Detect which cell encompasses the target text, then output its [x, y] center coordinate. 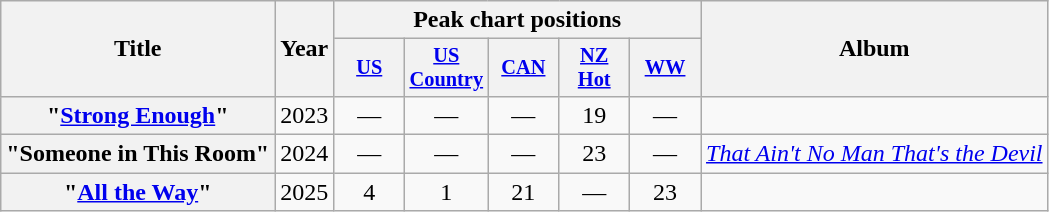
"Strong Enough" [138, 115]
2025 [304, 192]
2024 [304, 154]
19 [594, 115]
WW [666, 68]
Year [304, 49]
USCountry [446, 68]
21 [524, 192]
Peak chart positions [518, 20]
US [370, 68]
2023 [304, 115]
1 [446, 192]
"Someone in This Room" [138, 154]
Title [138, 49]
"All the Way" [138, 192]
4 [370, 192]
NZ Hot [594, 68]
CAN [524, 68]
That Ain't No Man That's the Devil [874, 154]
Album [874, 49]
